Capture the cell that displays the provided text and extract its (x, y) central coordinate. 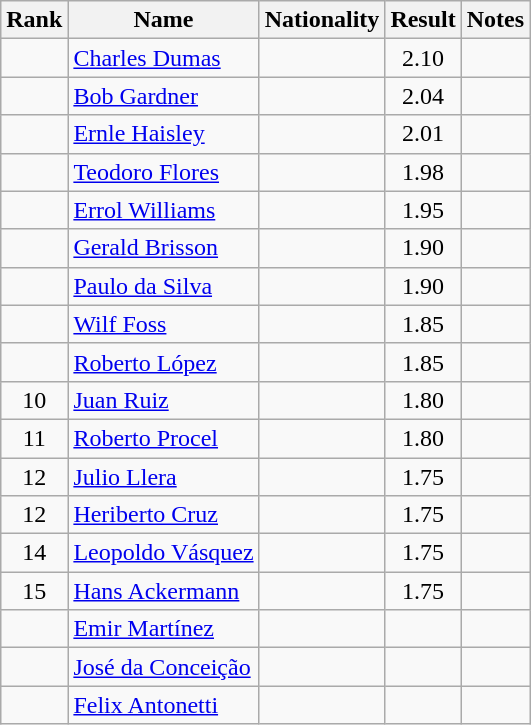
1.95 (423, 210)
2.01 (423, 134)
2.04 (423, 96)
Felix Antonetti (164, 705)
2.10 (423, 58)
Roberto Procel (164, 438)
Hans Ackermann (164, 591)
Errol Williams (164, 210)
Heriberto Cruz (164, 515)
Juan Ruiz (164, 400)
José da Conceição (164, 667)
Ernle Haisley (164, 134)
Name (164, 20)
15 (34, 591)
10 (34, 400)
Rank (34, 20)
Gerald Brisson (164, 248)
Julio Llera (164, 477)
Teodoro Flores (164, 172)
14 (34, 553)
Bob Gardner (164, 96)
Notes (495, 20)
Roberto López (164, 362)
Nationality (322, 20)
Wilf Foss (164, 324)
Result (423, 20)
1.98 (423, 172)
Emir Martínez (164, 629)
Charles Dumas (164, 58)
11 (34, 438)
Leopoldo Vásquez (164, 553)
Paulo da Silva (164, 286)
